Return (X, Y) of the center of cell containing provided text 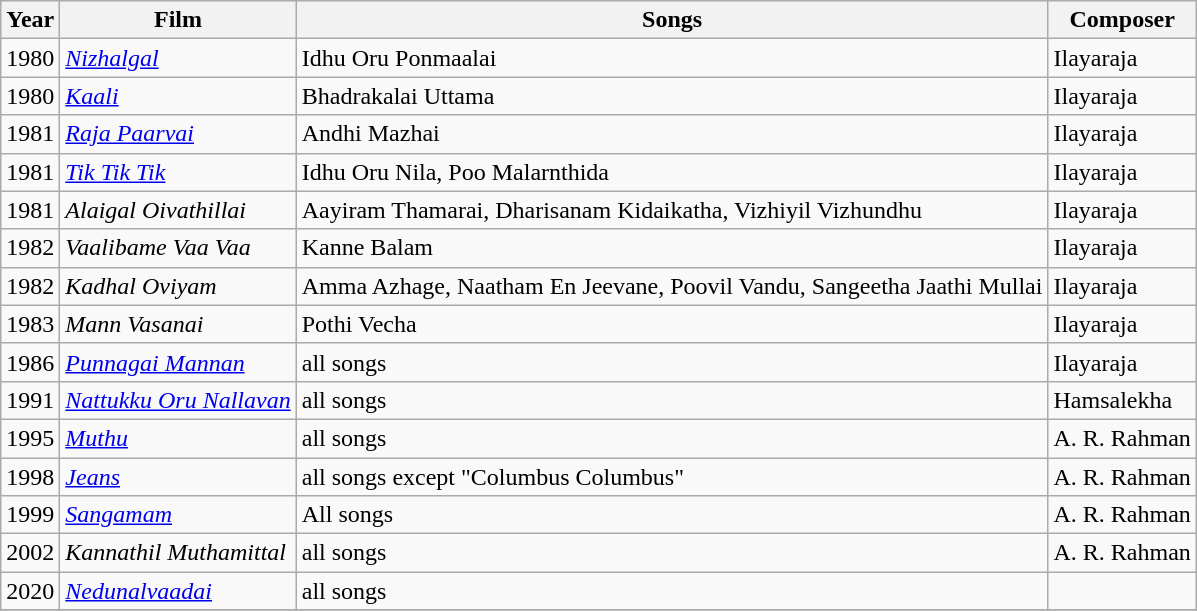
Amma Azhage, Naatham En Jeevane, Poovil Vandu, Sangeetha Jaathi Mullai (672, 286)
Muthu (178, 438)
1995 (30, 438)
Film (178, 20)
Hamsalekha (1122, 400)
Idhu Oru Ponmaalai (672, 58)
Raja Paarvai (178, 134)
Tik Tik Tik (178, 172)
2020 (30, 591)
Andhi Mazhai (672, 134)
Kadhal Oviyam (178, 286)
Alaigal Oivathillai (178, 210)
1998 (30, 477)
Year (30, 20)
1986 (30, 362)
Composer (1122, 20)
Bhadrakalai Uttama (672, 96)
Pothi Vecha (672, 324)
Nattukku Oru Nallavan (178, 400)
Aayiram Thamarai, Dharisanam Kidaikatha, Vizhiyil Vizhundhu (672, 210)
Kannathil Muthamittal (178, 553)
all songs except "Columbus Columbus" (672, 477)
Vaalibame Vaa Vaa (178, 248)
Jeans (178, 477)
Idhu Oru Nila, Poo Malarnthida (672, 172)
Kanne Balam (672, 248)
1983 (30, 324)
Nizhalgal (178, 58)
Nedunalvaadai (178, 591)
Punnagai Mannan (178, 362)
Sangamam (178, 515)
Kaali (178, 96)
All songs (672, 515)
1999 (30, 515)
2002 (30, 553)
Songs (672, 20)
Mann Vasanai (178, 324)
1991 (30, 400)
